Identify which cell holds the provided text, then report its [X, Y] central coordinate. 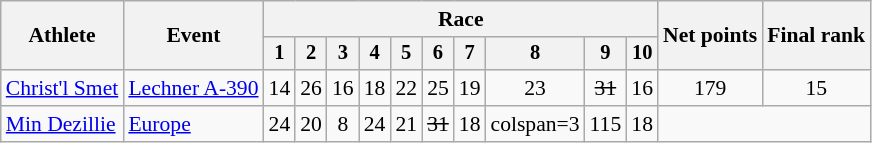
14 [280, 88]
Christ'l Smet [62, 88]
6 [438, 54]
21 [406, 124]
Net points [710, 36]
115 [606, 124]
2 [311, 54]
5 [406, 54]
179 [710, 88]
colspan=3 [536, 124]
1 [280, 54]
3 [343, 54]
Event [193, 36]
23 [536, 88]
4 [375, 54]
Lechner A-390 [193, 88]
9 [606, 54]
Race [461, 19]
19 [470, 88]
7 [470, 54]
Min Dezillie [62, 124]
22 [406, 88]
25 [438, 88]
Final rank [816, 36]
15 [816, 88]
Athlete [62, 36]
20 [311, 124]
10 [642, 54]
Europe [193, 124]
26 [311, 88]
